Locate the cell with the specified text and output its (X, Y) center coordinate. 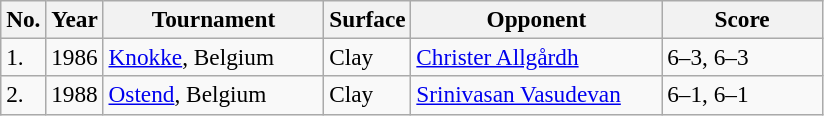
Christer Allgårdh (536, 57)
Srinivasan Vasudevan (536, 95)
1988 (74, 95)
No. (24, 19)
Opponent (536, 19)
Surface (368, 19)
6–3, 6–3 (742, 57)
Tournament (214, 19)
Ostend, Belgium (214, 95)
1. (24, 57)
Year (74, 19)
Score (742, 19)
Knokke, Belgium (214, 57)
6–1, 6–1 (742, 95)
2. (24, 95)
1986 (74, 57)
